Detect which cell encompasses the target text, then output its [x, y] center coordinate. 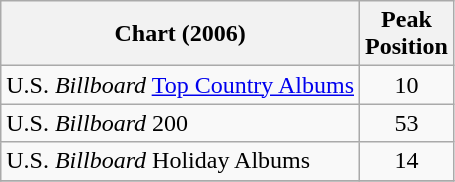
U.S. Billboard Holiday Albums [180, 161]
Chart (2006) [180, 34]
PeakPosition [407, 34]
53 [407, 123]
U.S. Billboard Top Country Albums [180, 85]
14 [407, 161]
10 [407, 85]
U.S. Billboard 200 [180, 123]
